Identify which cell holds the provided text, then report its (X, Y) central coordinate. 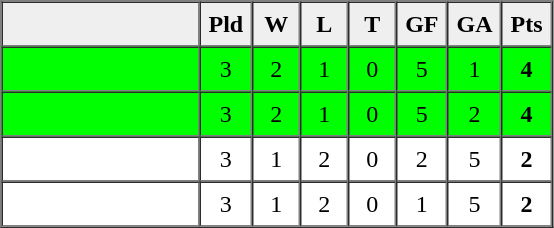
GF (422, 24)
Pld (226, 24)
T (372, 24)
W (276, 24)
L (324, 24)
GA (475, 24)
Pts (527, 24)
